Find where the given text appears and provide that cell's center as (x, y) coordinate. 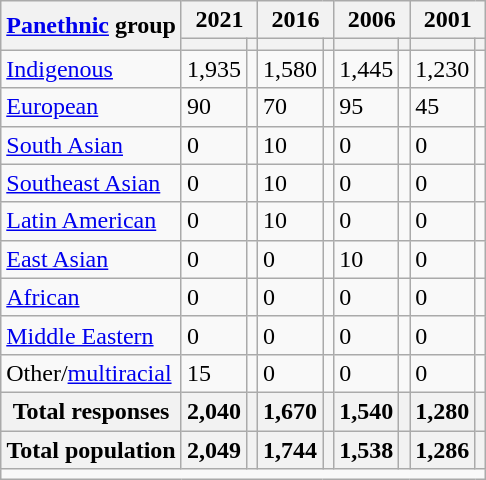
1,580 (290, 69)
1,540 (366, 411)
15 (214, 373)
European (92, 107)
2006 (372, 20)
Middle Eastern (92, 335)
African (92, 297)
1,935 (214, 69)
Total population (92, 449)
1,280 (442, 411)
1,445 (366, 69)
2,049 (214, 449)
Panethnic group (92, 26)
Indigenous (92, 69)
2,040 (214, 411)
1,230 (442, 69)
2001 (448, 20)
East Asian (92, 259)
45 (442, 107)
Other/multiracial (92, 373)
70 (290, 107)
Total responses (92, 411)
Southeast Asian (92, 183)
95 (366, 107)
1,286 (442, 449)
Latin American (92, 221)
South Asian (92, 145)
1,538 (366, 449)
1,744 (290, 449)
2021 (219, 20)
2016 (296, 20)
90 (214, 107)
1,670 (290, 411)
